Locate the cell with the specified text and output its [x, y] center coordinate. 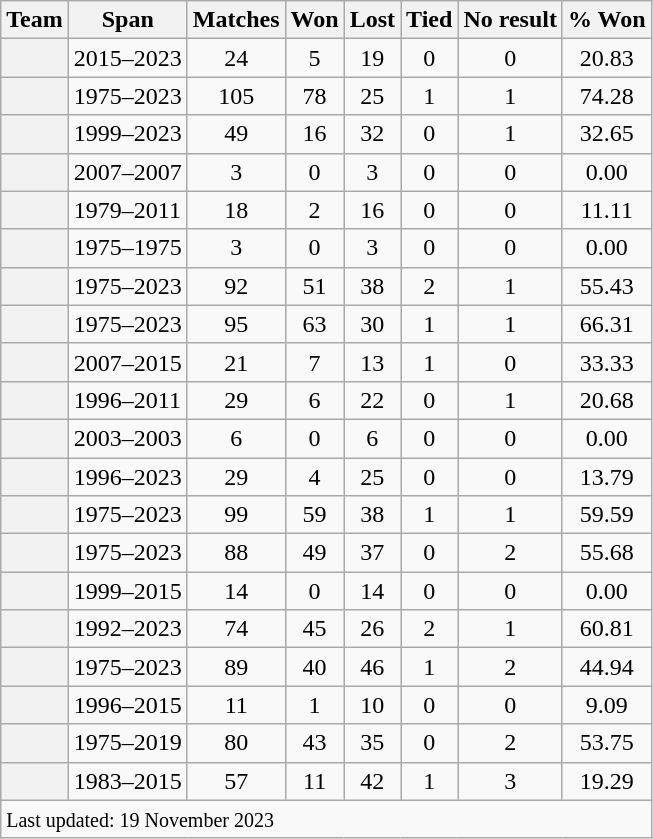
45 [314, 629]
88 [236, 553]
20.68 [606, 400]
59 [314, 515]
92 [236, 286]
24 [236, 58]
74.28 [606, 96]
7 [314, 362]
1996–2023 [128, 477]
1975–2019 [128, 743]
30 [372, 324]
1996–2015 [128, 705]
19.29 [606, 781]
89 [236, 667]
13 [372, 362]
10 [372, 705]
2015–2023 [128, 58]
Matches [236, 20]
Span [128, 20]
1979–2011 [128, 210]
26 [372, 629]
22 [372, 400]
2007–2015 [128, 362]
51 [314, 286]
60.81 [606, 629]
21 [236, 362]
46 [372, 667]
2007–2007 [128, 172]
37 [372, 553]
11.11 [606, 210]
55.68 [606, 553]
66.31 [606, 324]
32.65 [606, 134]
4 [314, 477]
1983–2015 [128, 781]
57 [236, 781]
5 [314, 58]
35 [372, 743]
Tied [430, 20]
99 [236, 515]
55.43 [606, 286]
105 [236, 96]
44.94 [606, 667]
53.75 [606, 743]
Lost [372, 20]
Last updated: 19 November 2023 [326, 819]
9.09 [606, 705]
18 [236, 210]
19 [372, 58]
2003–2003 [128, 438]
1996–2011 [128, 400]
1992–2023 [128, 629]
42 [372, 781]
74 [236, 629]
Team [35, 20]
80 [236, 743]
33.33 [606, 362]
78 [314, 96]
% Won [606, 20]
1975–1975 [128, 248]
Won [314, 20]
63 [314, 324]
32 [372, 134]
59.59 [606, 515]
1999–2015 [128, 591]
No result [510, 20]
95 [236, 324]
20.83 [606, 58]
13.79 [606, 477]
40 [314, 667]
43 [314, 743]
1999–2023 [128, 134]
